Capture the cell that displays the provided text and extract its (x, y) central coordinate. 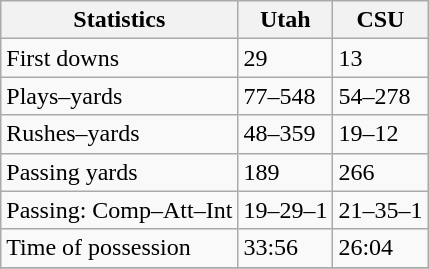
19–12 (380, 134)
29 (286, 58)
21–35–1 (380, 210)
189 (286, 172)
13 (380, 58)
Statistics (120, 20)
Time of possession (120, 248)
48–359 (286, 134)
19–29–1 (286, 210)
33:56 (286, 248)
26:04 (380, 248)
Rushes–yards (120, 134)
Passing: Comp–Att–Int (120, 210)
First downs (120, 58)
Plays–yards (120, 96)
CSU (380, 20)
Utah (286, 20)
266 (380, 172)
54–278 (380, 96)
77–548 (286, 96)
Passing yards (120, 172)
